Detect which cell encompasses the target text, then output its (x, y) center coordinate. 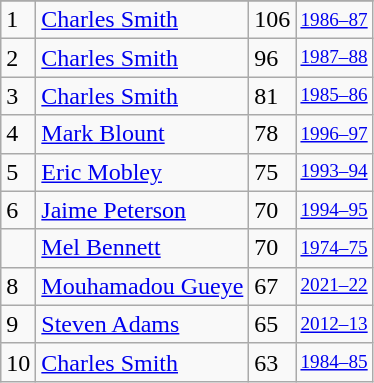
4 (18, 134)
8 (18, 286)
9 (18, 324)
Steven Adams (142, 324)
Mark Blount (142, 134)
1984–85 (334, 362)
10 (18, 362)
Mel Bennett (142, 248)
78 (272, 134)
96 (272, 58)
1 (18, 20)
1996–97 (334, 134)
1985–86 (334, 96)
1987–88 (334, 58)
75 (272, 172)
1974–75 (334, 248)
3 (18, 96)
106 (272, 20)
5 (18, 172)
Mouhamadou Gueye (142, 286)
Jaime Peterson (142, 210)
2 (18, 58)
63 (272, 362)
1986–87 (334, 20)
2021–22 (334, 286)
6 (18, 210)
Eric Mobley (142, 172)
1993–94 (334, 172)
67 (272, 286)
1994–95 (334, 210)
81 (272, 96)
2012–13 (334, 324)
65 (272, 324)
